Find where the given text appears and provide that cell's center as [x, y] coordinate. 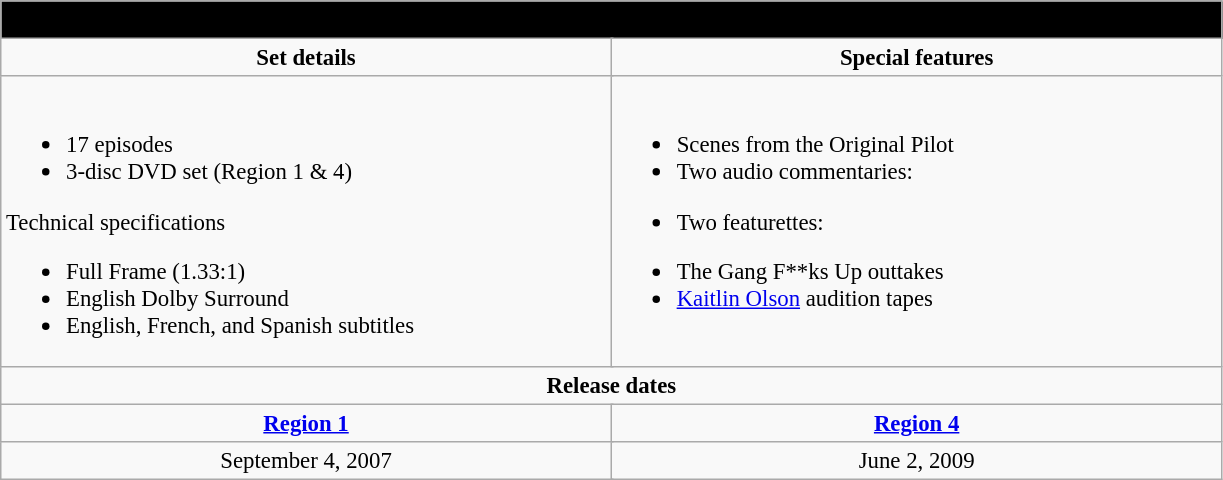
It's Always Sunny in Philadelphia: Seasons 1 & 2 [612, 20]
Special features [916, 58]
Set details [306, 58]
September 4, 2007 [306, 461]
Scenes from the Original PilotTwo audio commentaries:Two featurettes:The Gang F**ks Up outtakesKaitlin Olson audition tapes [916, 222]
Region 4 [916, 423]
17 episodes3-disc DVD set (Region 1 & 4)Technical specificationsFull Frame (1.33:1)English Dolby SurroundEnglish, French, and Spanish subtitles [306, 222]
June 2, 2009 [916, 461]
Release dates [612, 386]
Region 1 [306, 423]
